Identify which cell holds the provided text, then report its (x, y) central coordinate. 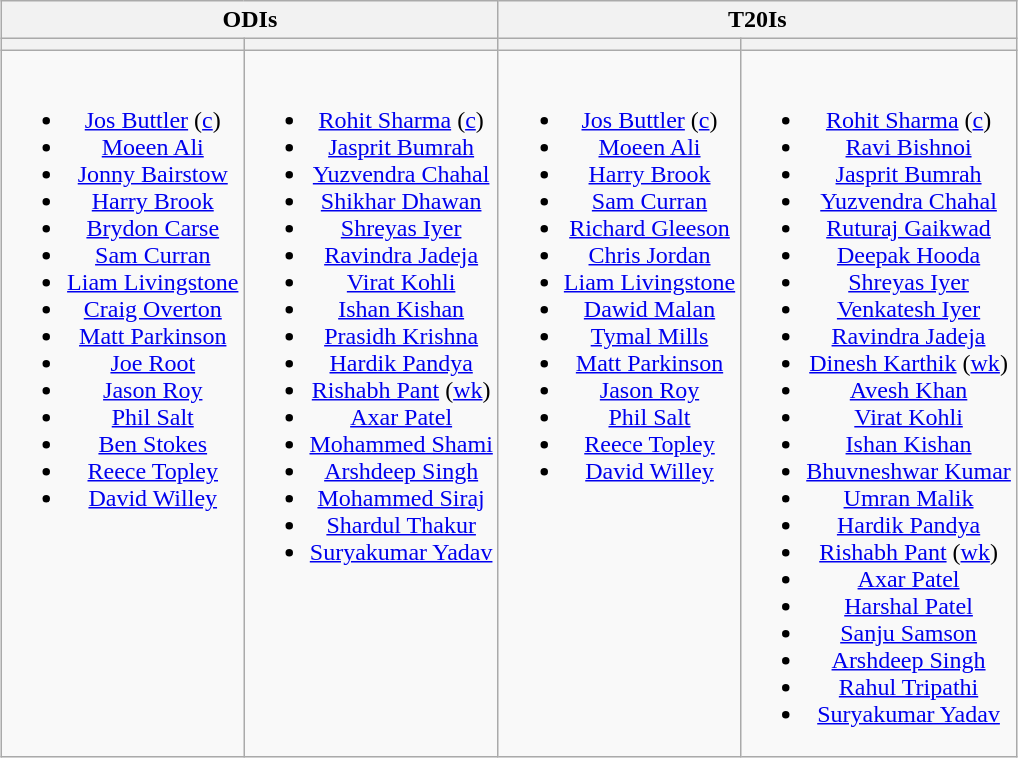
ODIs (250, 20)
T20Is (757, 20)
